Output the (x, y) coordinate of the center of the cell containing the given text.  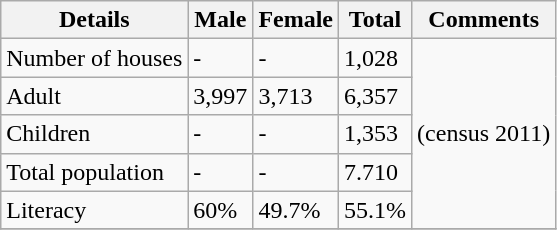
Literacy (94, 210)
1,353 (376, 134)
Children (94, 134)
7.710 (376, 172)
Adult (94, 96)
Female (296, 20)
3,997 (220, 96)
1,028 (376, 58)
Total population (94, 172)
Comments (484, 20)
Total (376, 20)
3,713 (296, 96)
49.7% (296, 210)
(census 2011) (484, 134)
55.1% (376, 210)
Male (220, 20)
60% (220, 210)
Number of houses (94, 58)
Details (94, 20)
6,357 (376, 96)
